Locate the cell with the specified text and output its [X, Y] center coordinate. 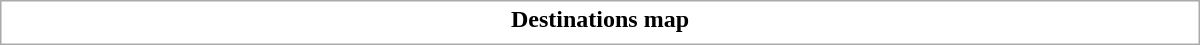
Destinations map [600, 19]
